Find where the given text appears and provide that cell's center as [x, y] coordinate. 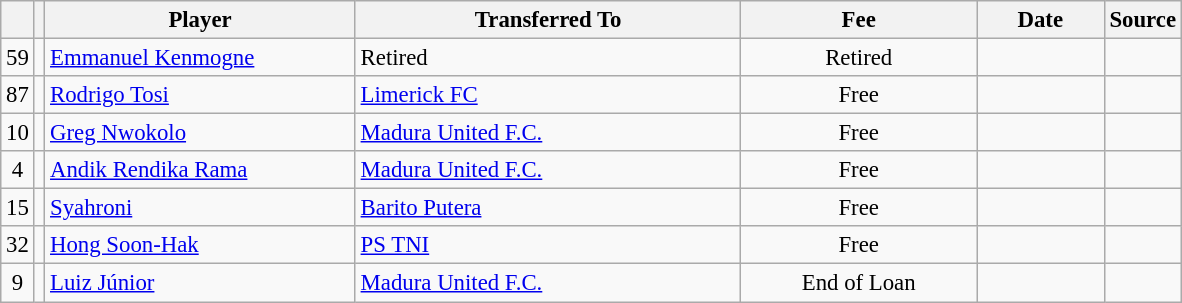
Limerick FC [548, 95]
Fee [859, 20]
Andik Rendika Rama [200, 170]
Transferred To [548, 20]
Rodrigo Tosi [200, 95]
Luiz Júnior [200, 283]
PS TNI [548, 245]
10 [18, 133]
15 [18, 208]
End of Loan [859, 283]
Source [1142, 20]
Hong Soon-Hak [200, 245]
Date [1040, 20]
Syahroni [200, 208]
Barito Putera [548, 208]
59 [18, 58]
Emmanuel Kenmogne [200, 58]
Greg Nwokolo [200, 133]
Player [200, 20]
9 [18, 283]
32 [18, 245]
4 [18, 170]
87 [18, 95]
